Output the [X, Y] coordinate of the center of the cell containing the given text.  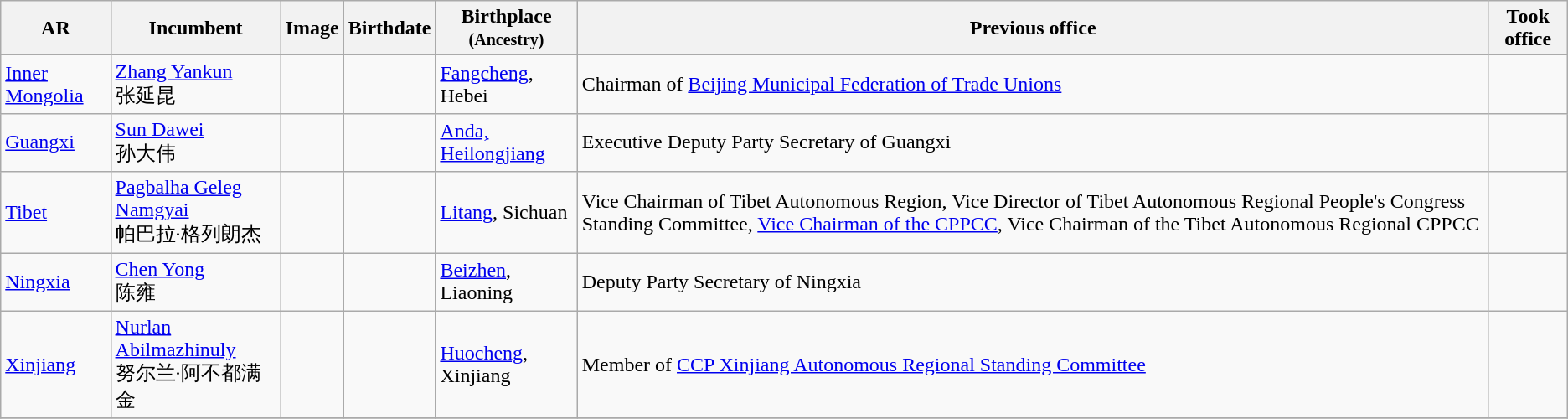
Chen Yong陈雍 [196, 282]
Image [312, 28]
Tibet [55, 213]
Anda, Heilongjiang [506, 142]
Previous office [1033, 28]
Inner Mongolia [55, 85]
Executive Deputy Party Secretary of Guangxi [1033, 142]
Ningxia [55, 282]
Chairman of Beijing Municipal Federation of Trade Unions [1033, 85]
Pagbalha Geleg Namgyai帕巴拉·格列朗杰 [196, 213]
Birthdate [389, 28]
Fangcheng, Hebei [506, 85]
Took office [1528, 28]
Sun Dawei孙大伟 [196, 142]
Litang, Sichuan [506, 213]
Beizhen, Liaoning [506, 282]
Incumbent [196, 28]
Nurlan Abilmazhinuly努尔兰·阿不都满金 [196, 365]
Deputy Party Secretary of Ningxia [1033, 282]
Guangxi [55, 142]
AR [55, 28]
Member of CCP Xinjiang Autonomous Regional Standing Committee [1033, 365]
Zhang Yankun张延昆 [196, 85]
Birthplace(Ancestry) [506, 28]
Huocheng, Xinjiang [506, 365]
Xinjiang [55, 365]
